Determine the [x, y] coordinate at the center of the cell enclosing the given text.  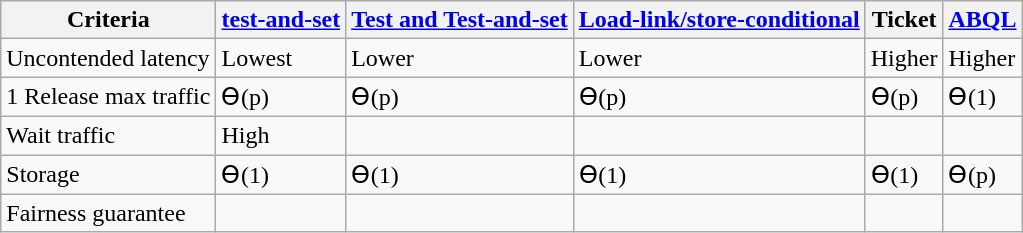
Storage [108, 174]
Test and Test-and-set [460, 20]
Criteria [108, 20]
Uncontended latency [108, 58]
Load-link/store-conditional [719, 20]
Wait traffic [108, 135]
ABQL [982, 20]
test-and-set [281, 20]
Ticket [904, 20]
1 Release max traffic [108, 97]
Fairness guarantee [108, 213]
Lowest [281, 58]
High [281, 135]
